For the text-containing cell, return its midpoint in (X, Y) coordinate format. 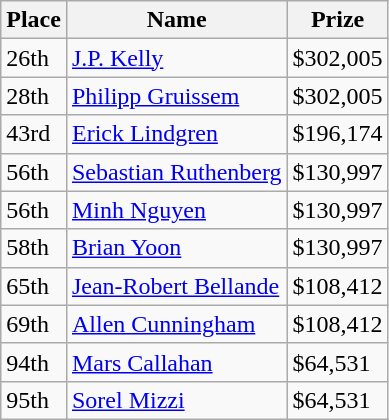
28th (34, 96)
Place (34, 20)
94th (34, 362)
Erick Lindgren (176, 134)
26th (34, 58)
95th (34, 400)
Prize (338, 20)
65th (34, 286)
58th (34, 248)
Allen Cunningham (176, 324)
Philipp Gruissem (176, 96)
J.P. Kelly (176, 58)
Mars Callahan (176, 362)
$196,174 (338, 134)
69th (34, 324)
Jean-Robert Bellande (176, 286)
43rd (34, 134)
Sebastian Ruthenberg (176, 172)
Sorel Mizzi (176, 400)
Minh Nguyen (176, 210)
Brian Yoon (176, 248)
Name (176, 20)
